Determine the [x, y] coordinate at the center of the cell enclosing the given text.  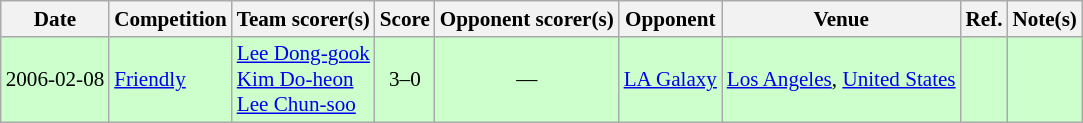
LA Galaxy [670, 79]
Team scorer(s) [304, 18]
Note(s) [1044, 18]
Ref. [984, 18]
Lee Dong-gook Kim Do-heon Lee Chun-soo [304, 79]
— [527, 79]
Date [55, 18]
3–0 [405, 79]
Opponent scorer(s) [527, 18]
Score [405, 18]
Opponent [670, 18]
Venue [842, 18]
2006-02-08 [55, 79]
Friendly [170, 79]
Competition [170, 18]
Los Angeles, United States [842, 79]
